Return the (x, y) coordinate for the center point of the cell that contains the specified text.  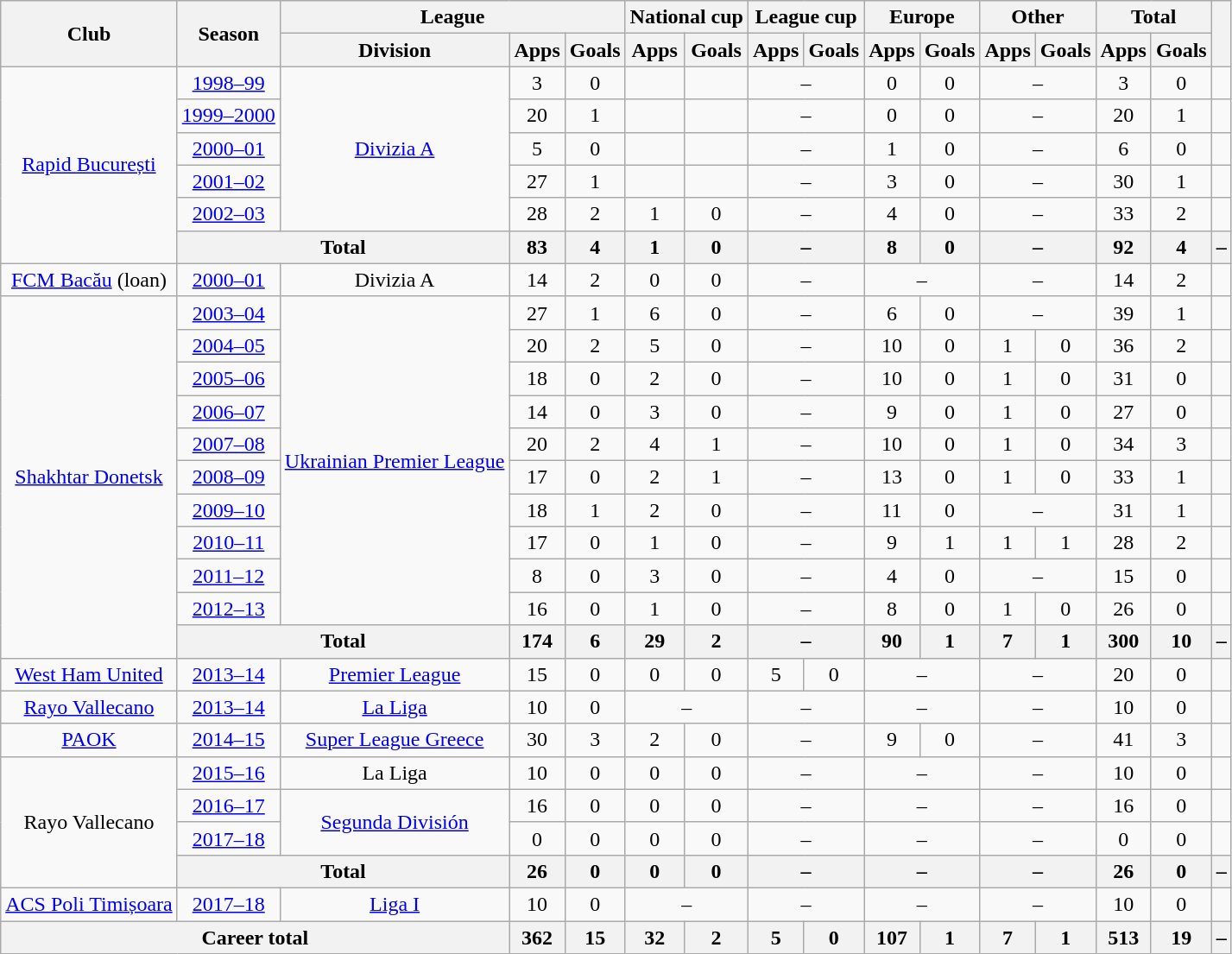
19 (1181, 937)
Europe (922, 17)
2001–02 (228, 181)
Rapid București (89, 165)
National cup (686, 17)
2011–12 (228, 576)
Club (89, 34)
Super League Greece (395, 740)
92 (1123, 247)
Career total (256, 937)
29 (654, 641)
Season (228, 34)
2004–05 (228, 345)
FCM Bacău (loan) (89, 280)
West Ham United (89, 674)
90 (892, 641)
362 (537, 937)
Division (395, 50)
2006–07 (228, 412)
Premier League (395, 674)
Ukrainian Premier League (395, 461)
1998–99 (228, 83)
2010–11 (228, 543)
39 (1123, 313)
League (452, 17)
PAOK (89, 740)
2015–16 (228, 773)
Liga I (395, 904)
2007–08 (228, 445)
League cup (806, 17)
34 (1123, 445)
1999–2000 (228, 116)
2012–13 (228, 609)
174 (537, 641)
83 (537, 247)
Shakhtar Donetsk (89, 477)
2016–17 (228, 806)
36 (1123, 345)
41 (1123, 740)
2008–09 (228, 477)
13 (892, 477)
2002–03 (228, 214)
Segunda División (395, 822)
2003–04 (228, 313)
107 (892, 937)
32 (654, 937)
300 (1123, 641)
11 (892, 510)
513 (1123, 937)
Other (1038, 17)
2009–10 (228, 510)
ACS Poli Timișoara (89, 904)
2005–06 (228, 378)
2014–15 (228, 740)
